Output the [X, Y] coordinate of the center of the cell containing the given text.  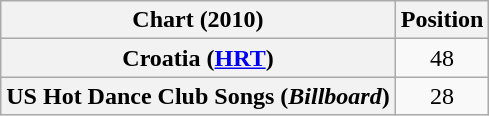
Chart (2010) [198, 20]
28 [442, 96]
US Hot Dance Club Songs (Billboard) [198, 96]
Position [442, 20]
48 [442, 58]
Croatia (HRT) [198, 58]
